Return (x, y) of the center of cell containing provided text 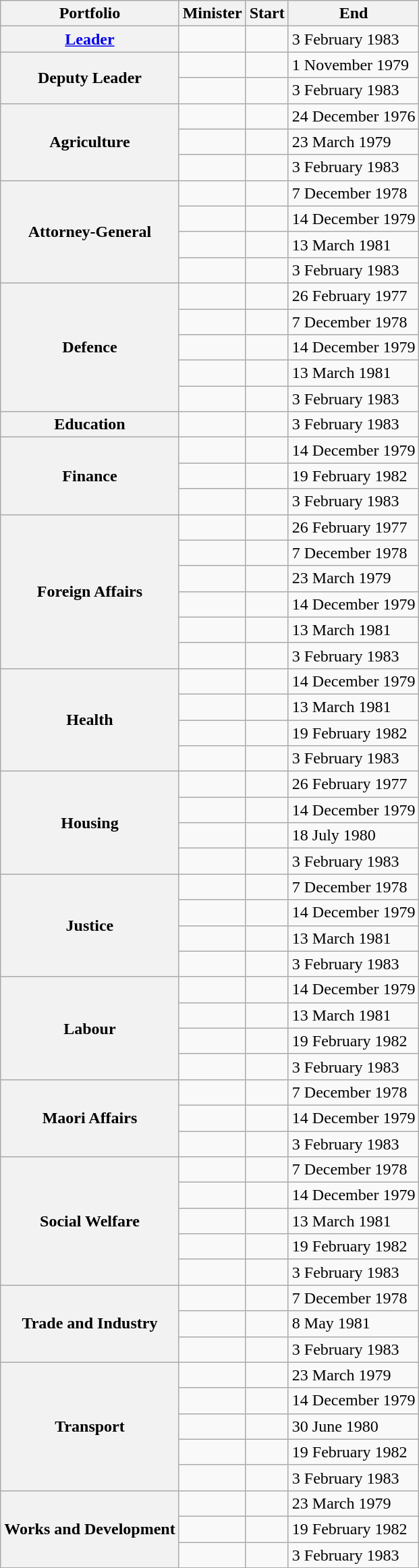
Minister (212, 13)
24 December 1976 (354, 116)
Housing (90, 823)
Start (267, 13)
End (354, 13)
Health (90, 720)
Deputy Leader (90, 78)
Transport (90, 1426)
Finance (90, 476)
18 July 1980 (354, 836)
Attorney-General (90, 232)
Justice (90, 925)
Maori Affairs (90, 1118)
Labour (90, 1028)
Works and Development (90, 1529)
Leader (90, 39)
Defence (90, 347)
Social Welfare (90, 1221)
1 November 1979 (354, 65)
Education (90, 425)
Trade and Industry (90, 1324)
Agriculture (90, 142)
Portfolio (90, 13)
8 May 1981 (354, 1324)
30 June 1980 (354, 1426)
Foreign Affairs (90, 591)
